Detect which cell encompasses the target text, then output its [X, Y] center coordinate. 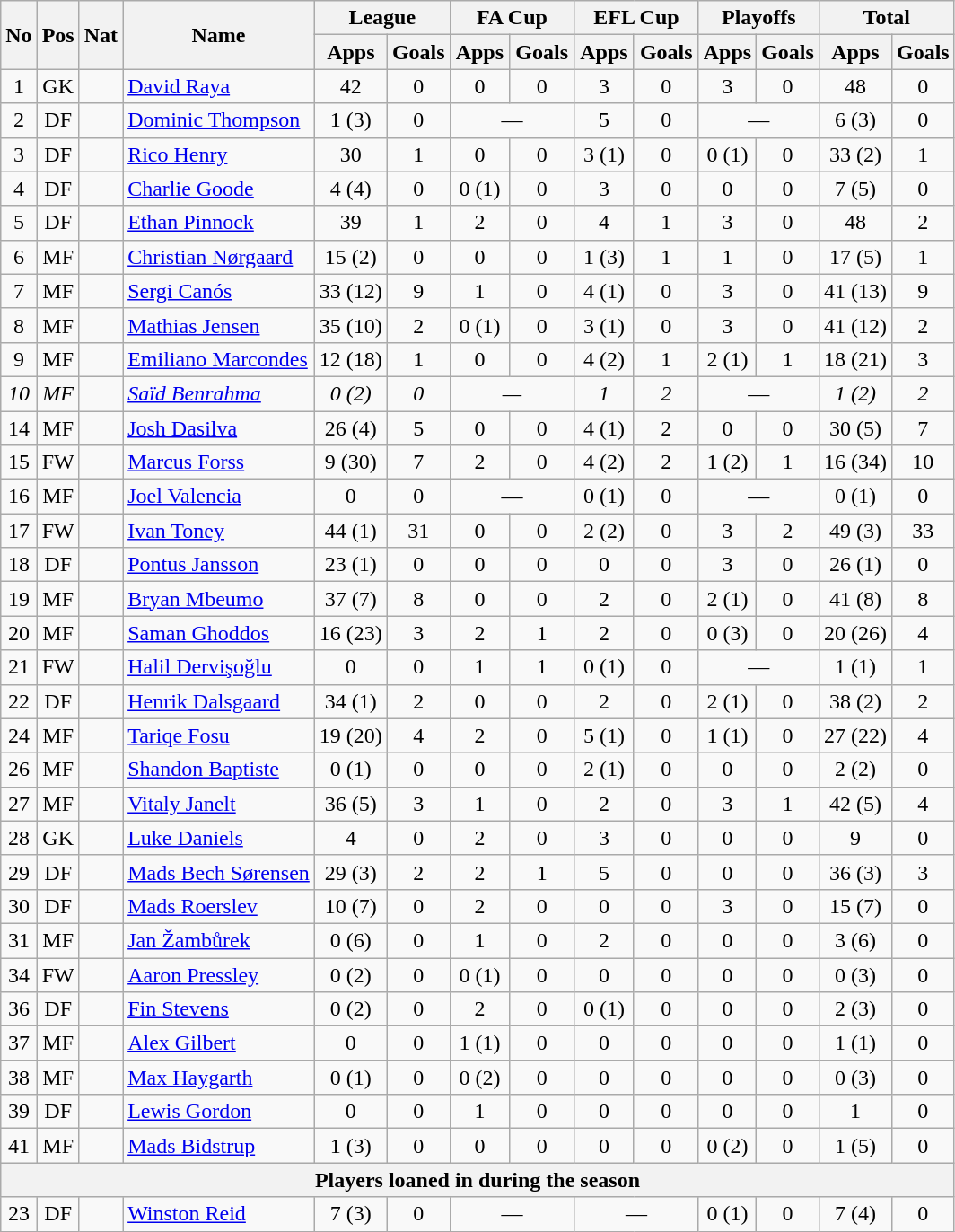
41 [19, 1146]
Players loaned in during the season [478, 1180]
36 (5) [350, 804]
44 (1) [350, 531]
15 [19, 462]
16 [19, 497]
Bryan Mbeumo [219, 599]
38 [19, 1078]
Alex Gilbert [219, 1043]
29 (3) [350, 872]
Christian Nørgaard [219, 257]
EFL Cup [637, 18]
Mads Roerslev [219, 906]
30 (5) [854, 428]
No [19, 35]
21 [19, 667]
Playoffs [758, 18]
42 [350, 86]
Halil Dervişoğlu [219, 667]
Mathias Jensen [219, 325]
26 [19, 770]
0 (6) [350, 940]
Mads Bech Sørensen [219, 872]
49 (3) [854, 531]
22 [19, 701]
15 (2) [350, 257]
10 (7) [350, 906]
18 [19, 565]
16 (23) [350, 633]
Jan Žambůrek [219, 940]
26 (1) [854, 565]
28 [19, 838]
16 (34) [854, 462]
Vitaly Janelt [219, 804]
27 [19, 804]
Max Haygarth [219, 1078]
2 (3) [854, 1009]
41 (13) [854, 291]
20 (26) [854, 633]
34 (1) [350, 701]
Total [887, 18]
14 [19, 428]
41 (12) [854, 325]
Lewis Gordon [219, 1112]
Josh Dasilva [219, 428]
Luke Daniels [219, 838]
6 [19, 257]
17 [19, 531]
Dominic Thompson [219, 120]
18 (21) [854, 359]
Pos [57, 35]
7 (4) [854, 1214]
4 (4) [350, 189]
33 (12) [350, 291]
5 (1) [605, 735]
34 [19, 974]
9 (30) [350, 462]
19 [19, 599]
33 [923, 531]
36 [19, 1009]
1 (5) [854, 1146]
27 (22) [854, 735]
36 (3) [854, 872]
38 (2) [854, 701]
7 (3) [350, 1214]
Shandon Baptiste [219, 770]
23 (1) [350, 565]
Rico Henry [219, 154]
David Raya [219, 86]
12 (18) [350, 359]
41 (8) [854, 599]
Aaron Pressley [219, 974]
Marcus Forss [219, 462]
Pontus Jansson [219, 565]
Ivan Toney [219, 531]
Saman Ghoddos [219, 633]
Mads Bidstrup [219, 1146]
3 (6) [854, 940]
Nat [101, 35]
Ethan Pinnock [219, 223]
33 (2) [854, 154]
17 (5) [854, 257]
20 [19, 633]
League [382, 18]
19 (20) [350, 735]
Joel Valencia [219, 497]
29 [19, 872]
26 (4) [350, 428]
42 (5) [854, 804]
FA Cup [512, 18]
Henrik Dalsgaard [219, 701]
35 (10) [350, 325]
37 (7) [350, 599]
15 (7) [854, 906]
7 (5) [854, 189]
Name [219, 35]
6 (3) [854, 120]
24 [19, 735]
23 [19, 1214]
Winston Reid [219, 1214]
Charlie Goode [219, 189]
Tariqe Fosu [219, 735]
Sergi Canós [219, 291]
Fin Stevens [219, 1009]
Saïd Benrahma [219, 393]
37 [19, 1043]
Emiliano Marcondes [219, 359]
